Return the [X, Y] coordinate for the center point of the cell that contains the specified text.  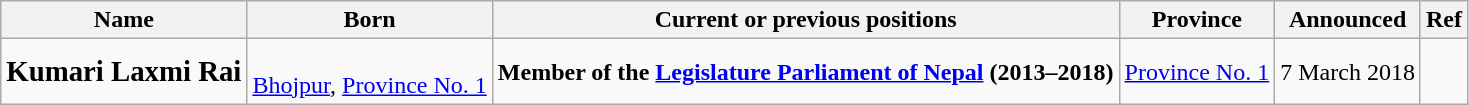
Ref [1444, 20]
Province [1197, 20]
Name [124, 20]
Bhojpur, Province No. 1 [370, 72]
Member of the Legislature Parliament of Nepal (2013–2018) [806, 72]
Current or previous positions [806, 20]
Province No. 1 [1197, 72]
Announced [1348, 20]
7 March 2018 [1348, 72]
Born [370, 20]
Kumari Laxmi Rai [124, 72]
